Locate the cell with the specified text and output its (x, y) center coordinate. 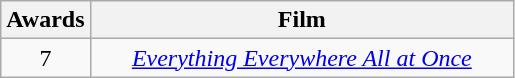
Awards (46, 20)
7 (46, 58)
Everything Everywhere All at Once (302, 58)
Film (302, 20)
